Determine the [x, y] coordinate at the center of the cell enclosing the given text.  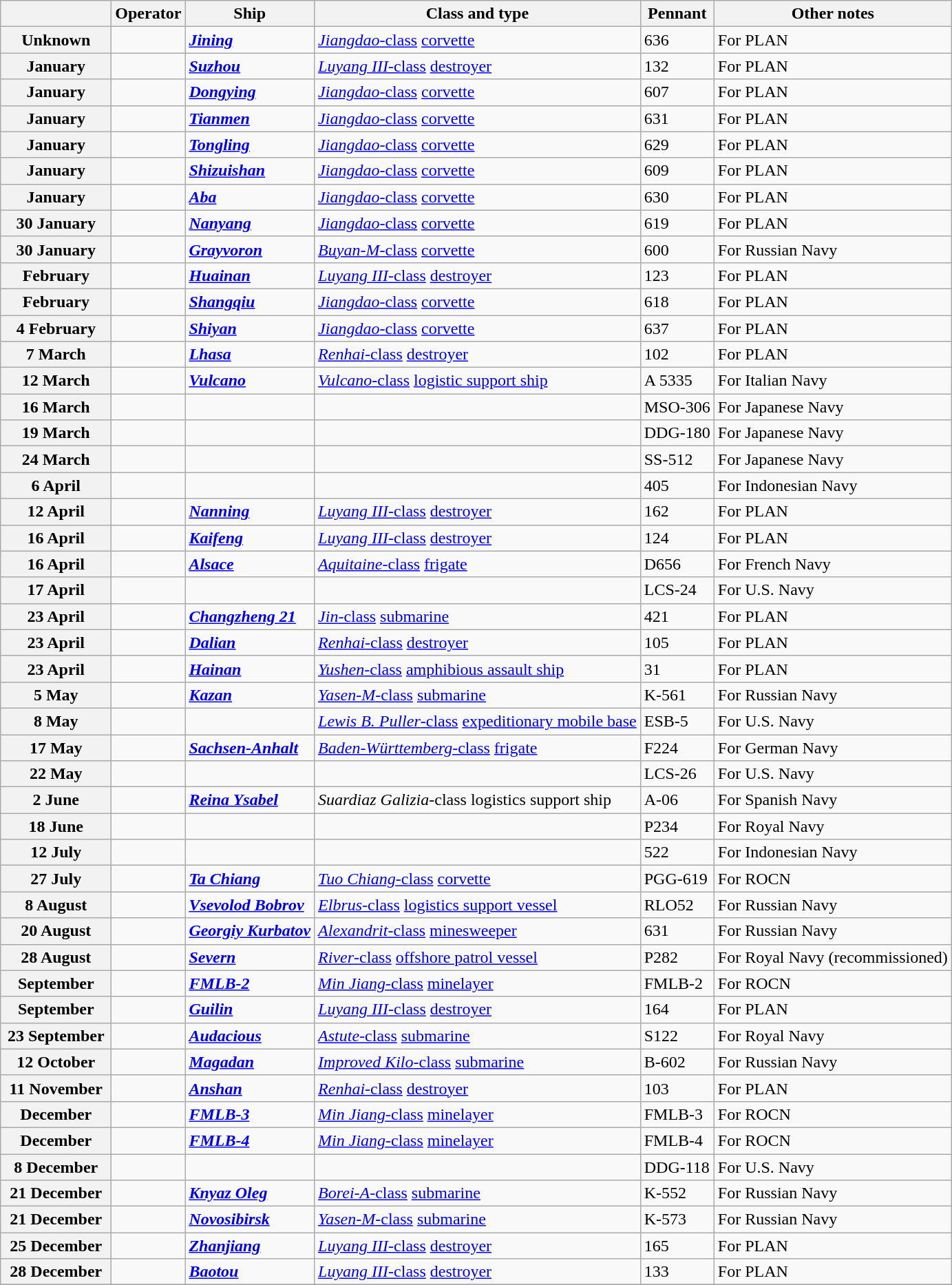
Baden-Württemberg-class frigate [478, 747]
619 [677, 223]
Pennant [677, 14]
Magadan [250, 1062]
Changzheng 21 [250, 616]
Vulcano-class logistic support ship [478, 381]
600 [677, 249]
Sachsen-Anhalt [250, 747]
24 March [56, 459]
K-573 [677, 1220]
Dalian [250, 642]
For French Navy [833, 564]
Alexandrit-class minesweeper [478, 931]
Ship [250, 14]
132 [677, 66]
19 March [56, 433]
Aba [250, 197]
6 April [56, 485]
Lhasa [250, 355]
164 [677, 1010]
Tianmen [250, 118]
ESB-5 [677, 721]
For Italian Navy [833, 381]
P234 [677, 826]
A-06 [677, 800]
Class and type [478, 14]
D656 [677, 564]
Shangqiu [250, 302]
Kaifeng [250, 538]
31 [677, 669]
636 [677, 40]
Baotou [250, 1272]
DDG-118 [677, 1167]
105 [677, 642]
22 May [56, 774]
Anshan [250, 1088]
Jining [250, 40]
17 April [56, 590]
K-561 [677, 695]
4 February [56, 328]
2 June [56, 800]
Suardiaz Galizia-class logistics support ship [478, 800]
12 July [56, 853]
133 [677, 1272]
SS-512 [677, 459]
124 [677, 538]
630 [677, 197]
102 [677, 355]
Alsace [250, 564]
Grayvoron [250, 249]
421 [677, 616]
B-602 [677, 1062]
609 [677, 171]
Kazan [250, 695]
25 December [56, 1246]
12 March [56, 381]
K-552 [677, 1193]
Tuo Chiang-class corvette [478, 879]
Huainan [250, 275]
Audacious [250, 1036]
Operator [149, 14]
162 [677, 512]
Lewis B. Puller-class expeditionary mobile base [478, 721]
607 [677, 92]
For Royal Navy (recommissioned) [833, 957]
522 [677, 853]
RLO52 [677, 905]
28 December [56, 1272]
123 [677, 275]
S122 [677, 1036]
16 March [56, 407]
LCS-26 [677, 774]
PGG-619 [677, 879]
637 [677, 328]
For German Navy [833, 747]
12 April [56, 512]
11 November [56, 1088]
Vulcano [250, 381]
Nanyang [250, 223]
Buyan-M-class corvette [478, 249]
Unknown [56, 40]
Yushen-class amphibious assault ship [478, 669]
Astute-class submarine [478, 1036]
Other notes [833, 14]
103 [677, 1088]
12 October [56, 1062]
For Spanish Navy [833, 800]
MSO-306 [677, 407]
Novosibirsk [250, 1220]
DDG-180 [677, 433]
20 August [56, 931]
Aquitaine-class frigate [478, 564]
Tongling [250, 145]
165 [677, 1246]
8 May [56, 721]
P282 [677, 957]
A 5335 [677, 381]
Borei-A-class submarine [478, 1193]
Improved Kilo-class submarine [478, 1062]
Georgiy Kurbatov [250, 931]
405 [677, 485]
Reina Ysabel [250, 800]
LCS-24 [677, 590]
629 [677, 145]
27 July [56, 879]
5 May [56, 695]
8 August [56, 905]
Elbrus-class logistics support vessel [478, 905]
17 May [56, 747]
Suzhou [250, 66]
Zhanjiang [250, 1246]
8 December [56, 1167]
Shiyan [250, 328]
28 August [56, 957]
Jin-class submarine [478, 616]
River-class offshore patrol vessel [478, 957]
Severn [250, 957]
Guilin [250, 1010]
618 [677, 302]
Dongying [250, 92]
Shizuishan [250, 171]
23 September [56, 1036]
Nanning [250, 512]
Ta Chiang [250, 879]
Vsevolod Bobrov [250, 905]
Knyaz Oleg [250, 1193]
Hainan [250, 669]
18 June [56, 826]
F224 [677, 747]
7 March [56, 355]
